Capture the cell that displays the provided text and extract its [X, Y] central coordinate. 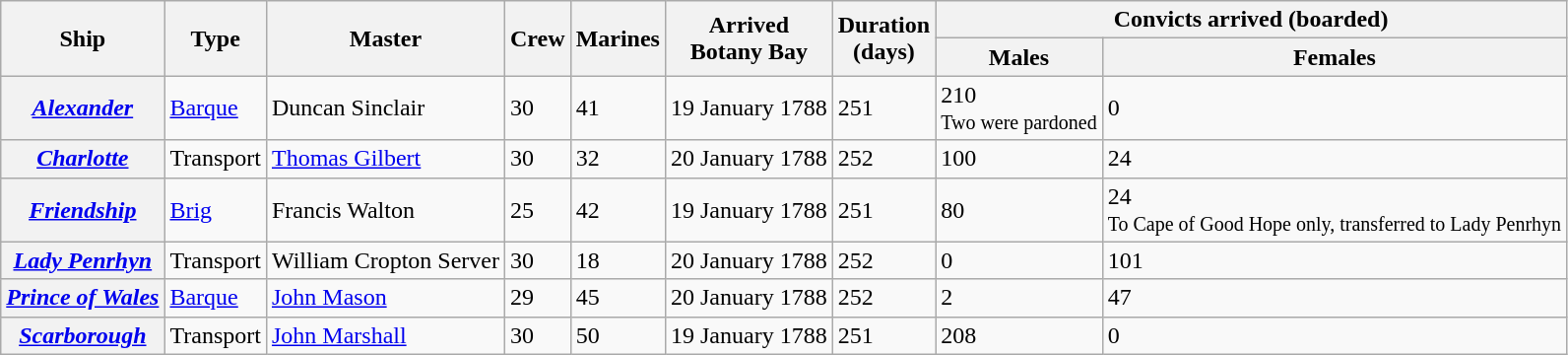
Brig [216, 209]
William Cropton Server [385, 260]
41 [618, 108]
Friendship [83, 209]
John Mason [385, 298]
24 [1334, 159]
ArrivedBotany Bay [749, 38]
32 [618, 159]
Ship [83, 38]
John Marshall [385, 335]
29 [538, 298]
50 [618, 335]
80 [1019, 209]
45 [618, 298]
Prince of Wales [83, 298]
Scarborough [83, 335]
100 [1019, 159]
2 [1019, 298]
208 [1019, 335]
Females [1334, 57]
Marines [618, 38]
Duncan Sinclair [385, 108]
Charlotte [83, 159]
25 [538, 209]
Lady Penrhyn [83, 260]
47 [1334, 298]
Crew [538, 38]
24To Cape of Good Hope only, transferred to Lady Penrhyn [1334, 209]
101 [1334, 260]
42 [618, 209]
18 [618, 260]
Alexander [83, 108]
Master [385, 38]
Males [1019, 57]
Type [216, 38]
Francis Walton [385, 209]
Duration(days) [883, 38]
Thomas Gilbert [385, 159]
Convicts arrived (boarded) [1251, 20]
210Two were pardoned [1019, 108]
